Return [x, y] of the center of cell containing provided text 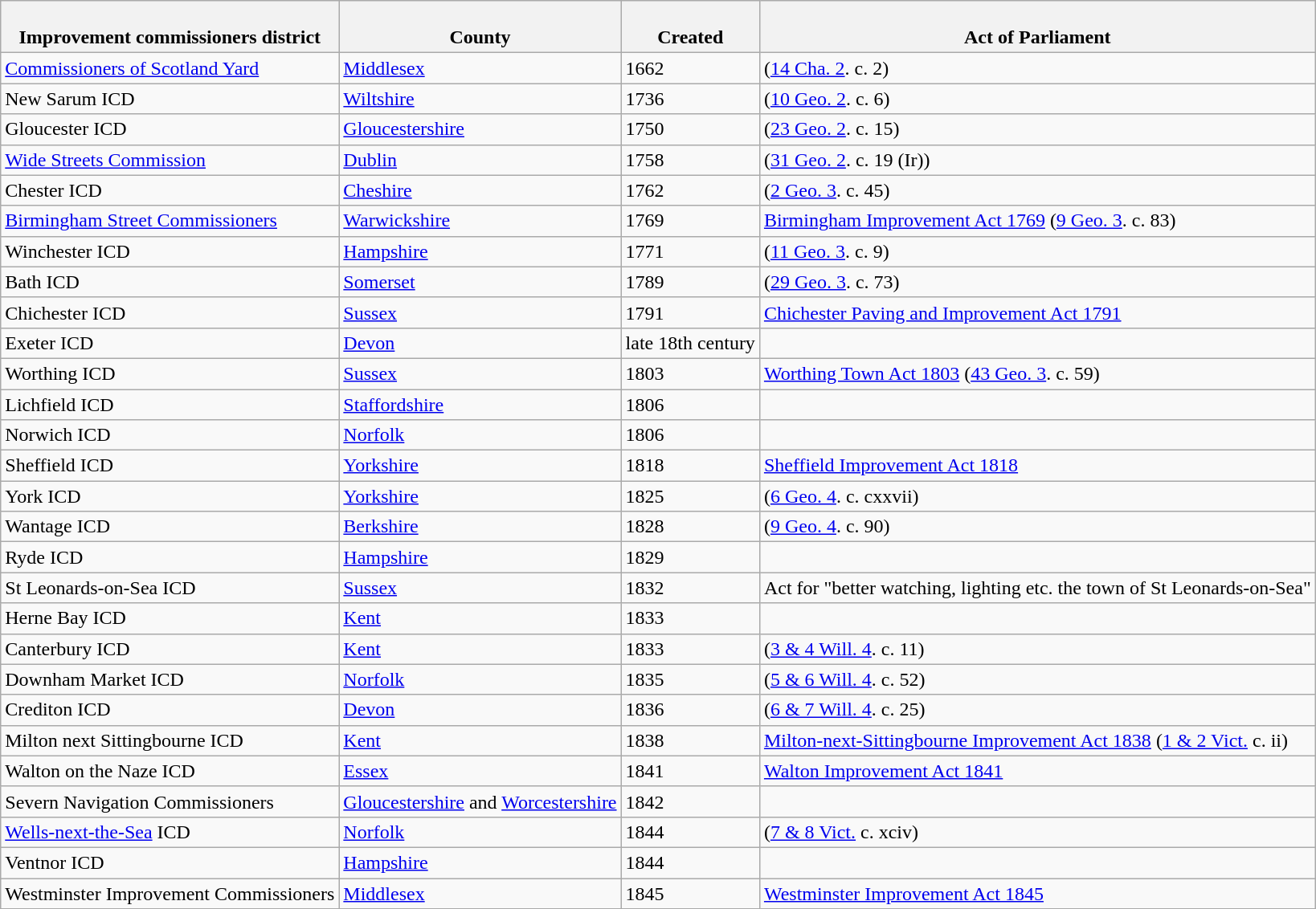
1736 [690, 99]
Sheffield ICD [170, 466]
St Leonards-on-Sea ICD [170, 588]
Staffordshire [480, 404]
Crediton ICD [170, 710]
Herne Bay ICD [170, 618]
1828 [690, 527]
Gloucester ICD [170, 129]
York ICD [170, 496]
New Sarum ICD [170, 99]
Walton on the Naze ICD [170, 771]
Downham Market ICD [170, 679]
Wiltshire [480, 99]
Dublin [480, 160]
1789 [690, 282]
Wells-next-the-Sea ICD [170, 832]
Birmingham Improvement Act 1769 (9 Geo. 3. c. 83) [1037, 221]
Wantage ICD [170, 527]
Birmingham Street Commissioners [170, 221]
1762 [690, 190]
Gloucestershire and Worcestershire [480, 801]
Chichester ICD [170, 312]
(3 & 4 Will. 4. c. 11) [1037, 649]
(6 & 7 Will. 4. c. 25) [1037, 710]
1829 [690, 557]
Exeter ICD [170, 343]
1836 [690, 710]
(2 Geo. 3. c. 45) [1037, 190]
1818 [690, 466]
Severn Navigation Commissioners [170, 801]
(29 Geo. 3. c. 73) [1037, 282]
late 18th century [690, 343]
1771 [690, 251]
Cheshire [480, 190]
(10 Geo. 2. c. 6) [1037, 99]
Westminster Improvement Commissioners [170, 894]
Gloucestershire [480, 129]
Created [690, 27]
Essex [480, 771]
1842 [690, 801]
(14 Cha. 2. c. 2) [1037, 68]
(5 & 6 Will. 4. c. 52) [1037, 679]
Improvement commissioners district [170, 27]
1750 [690, 129]
Westminster Improvement Act 1845 [1037, 894]
1769 [690, 221]
Wide Streets Commission [170, 160]
(7 & 8 Vict. c. xciv) [1037, 832]
Walton Improvement Act 1841 [1037, 771]
Norwich ICD [170, 435]
Somerset [480, 282]
(31 Geo. 2. c. 19 (Ir)) [1037, 160]
Chichester Paving and Improvement Act 1791 [1037, 312]
Worthing Town Act 1803 (43 Geo. 3. c. 59) [1037, 373]
Milton-next-Sittingbourne Improvement Act 1838 (1 & 2 Vict. c. ii) [1037, 740]
Ryde ICD [170, 557]
1791 [690, 312]
1803 [690, 373]
Worthing ICD [170, 373]
1838 [690, 740]
(11 Geo. 3. c. 9) [1037, 251]
1825 [690, 496]
Lichfield ICD [170, 404]
(23 Geo. 2. c. 15) [1037, 129]
1758 [690, 160]
Winchester ICD [170, 251]
Bath ICD [170, 282]
1845 [690, 894]
Canterbury ICD [170, 649]
(6 Geo. 4. c. cxxvii) [1037, 496]
Commissioners of Scotland Yard [170, 68]
Milton next Sittingbourne ICD [170, 740]
County [480, 27]
Sheffield Improvement Act 1818 [1037, 466]
Act for "better watching, lighting etc. the town of St Leonards-on-Sea" [1037, 588]
Ventnor ICD [170, 862]
1832 [690, 588]
Warwickshire [480, 221]
Berkshire [480, 527]
(9 Geo. 4. c. 90) [1037, 527]
1835 [690, 679]
Act of Parliament [1037, 27]
1841 [690, 771]
1662 [690, 68]
Chester ICD [170, 190]
